Search for the cell housing the specified text and yield its [X, Y] center coordinate. 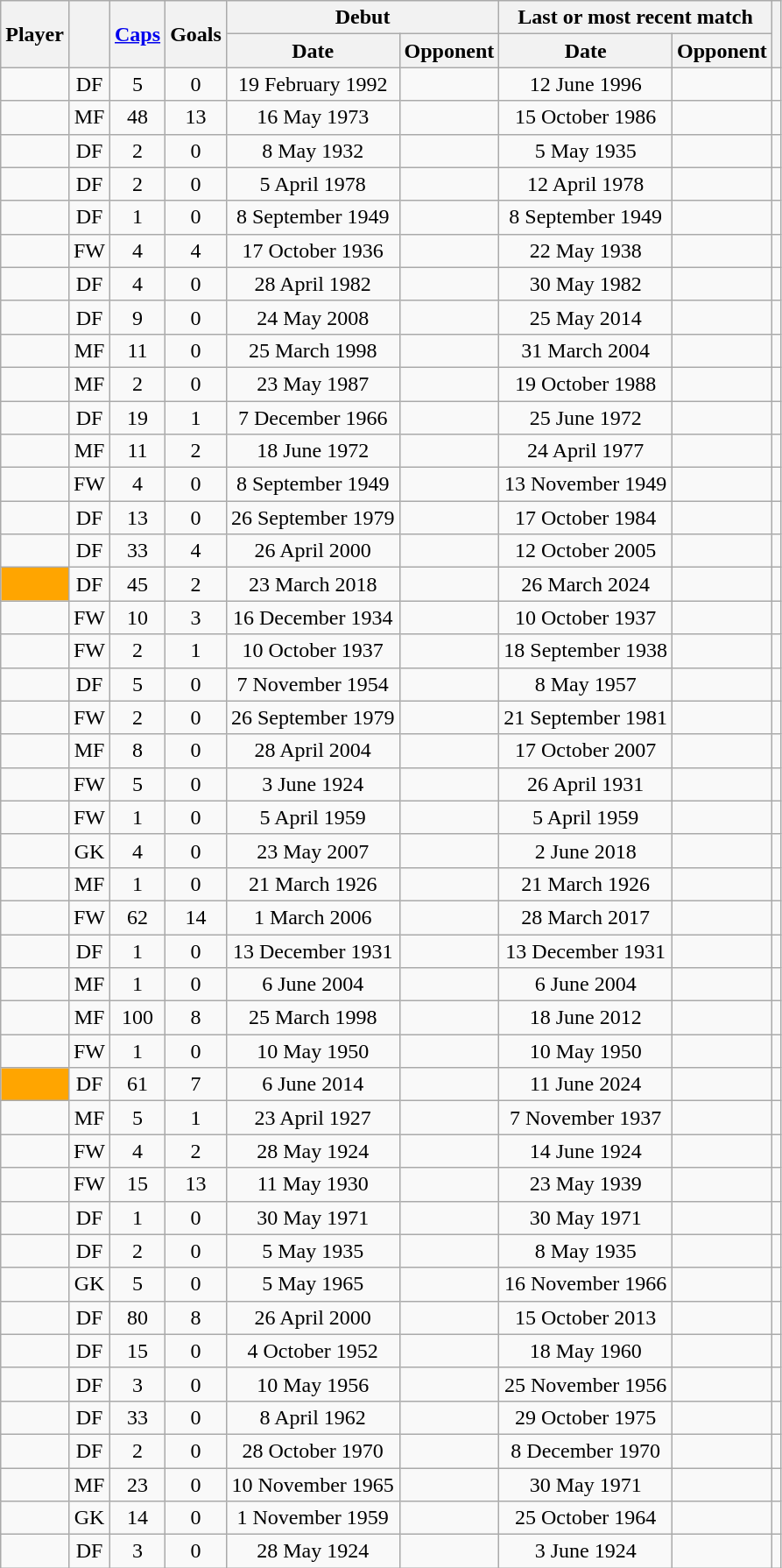
7 November 1954 [313, 684]
Caps [138, 34]
23 May 2007 [313, 851]
23 [138, 1485]
13 November 1949 [586, 484]
16 November 1966 [586, 1284]
11 June 2024 [586, 1084]
61 [138, 1084]
Player [35, 34]
26 March 2024 [586, 584]
7 December 1966 [313, 418]
12 April 1978 [586, 184]
10 May 1956 [313, 1384]
16 May 1973 [313, 117]
17 October 2007 [586, 751]
Last or most recent match [636, 18]
25 June 1972 [586, 418]
8 May 1932 [313, 151]
80 [138, 1317]
24 April 1977 [586, 451]
Debut [363, 18]
26 April 1931 [586, 784]
18 June 1972 [313, 451]
7 [196, 1084]
15 October 2013 [586, 1317]
28 March 2017 [586, 917]
8 December 1970 [586, 1451]
17 October 1936 [313, 251]
18 September 1938 [586, 651]
2 June 2018 [586, 851]
45 [138, 584]
7 November 1937 [586, 1118]
23 May 1939 [586, 1184]
28 April 2004 [313, 751]
18 May 1960 [586, 1351]
1 March 2006 [313, 917]
48 [138, 117]
12 October 2005 [586, 551]
8 May 1935 [586, 1251]
18 June 2012 [586, 1018]
19 February 1992 [313, 84]
19 [138, 418]
100 [138, 1018]
30 May 1982 [586, 284]
8 May 1957 [586, 684]
16 December 1934 [313, 618]
24 May 2008 [313, 317]
9 [138, 317]
4 October 1952 [313, 1351]
31 March 2004 [586, 350]
23 April 1927 [313, 1118]
23 March 2018 [313, 584]
22 May 1938 [586, 251]
5 May 1965 [313, 1284]
21 September 1981 [586, 717]
25 May 2014 [586, 317]
6 June 2014 [313, 1084]
5 April 1978 [313, 184]
62 [138, 917]
Goals [196, 34]
8 April 1962 [313, 1417]
12 June 1996 [586, 84]
1 November 1959 [313, 1518]
28 October 1970 [313, 1451]
19 October 1988 [586, 384]
14 June 1924 [586, 1151]
25 October 1964 [586, 1518]
10 [138, 618]
23 May 1987 [313, 384]
11 May 1930 [313, 1184]
10 November 1965 [313, 1485]
25 November 1956 [586, 1384]
17 October 1984 [586, 518]
15 October 1986 [586, 117]
29 October 1975 [586, 1417]
28 April 1982 [313, 284]
